From the cell containing the given text, extract its center point as (X, Y) coordinate. 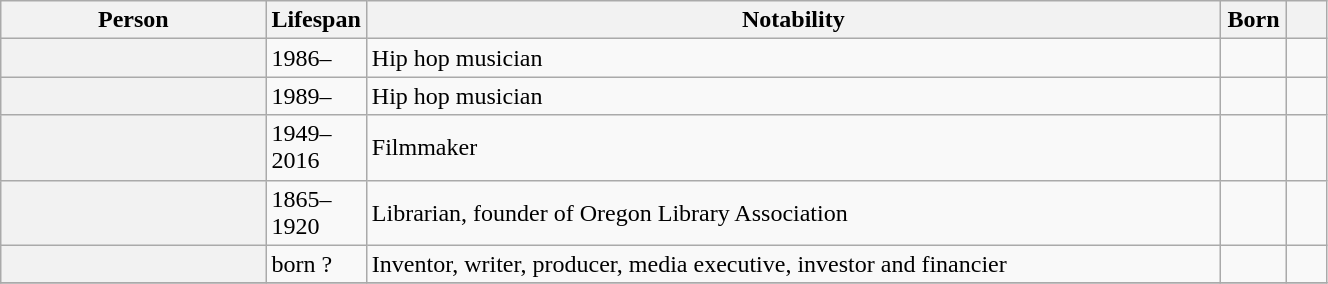
Lifespan (316, 20)
1989– (316, 96)
Filmmaker (793, 148)
Born (1253, 20)
Person (134, 20)
1865–1920 (316, 212)
1949–2016 (316, 148)
Librarian, founder of Oregon Library Association (793, 212)
1986– (316, 58)
Inventor, writer, producer, media executive, investor and financier (793, 264)
Notability (793, 20)
born ? (316, 264)
